Output the (x, y) coordinate of the center of the cell containing the given text.  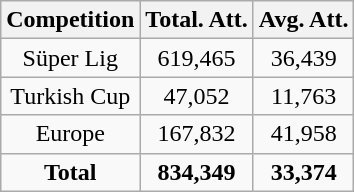
Total (70, 172)
36,439 (304, 58)
Total. Att. (197, 20)
33,374 (304, 172)
Turkish Cup (70, 96)
834,349 (197, 172)
Europe (70, 134)
Avg. Att. (304, 20)
11,763 (304, 96)
41,958 (304, 134)
47,052 (197, 96)
619,465 (197, 58)
Competition (70, 20)
Süper Lig (70, 58)
167,832 (197, 134)
